Return the [X, Y] coordinate for the center point of the cell that contains the specified text.  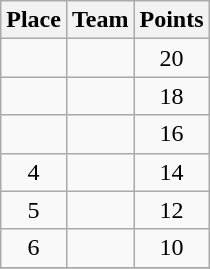
20 [172, 58]
Team [100, 20]
6 [34, 248]
18 [172, 96]
Points [172, 20]
10 [172, 248]
12 [172, 210]
16 [172, 134]
4 [34, 172]
Place [34, 20]
5 [34, 210]
14 [172, 172]
